Provide the (X, Y) coordinate of the cell's center where the given text is located.  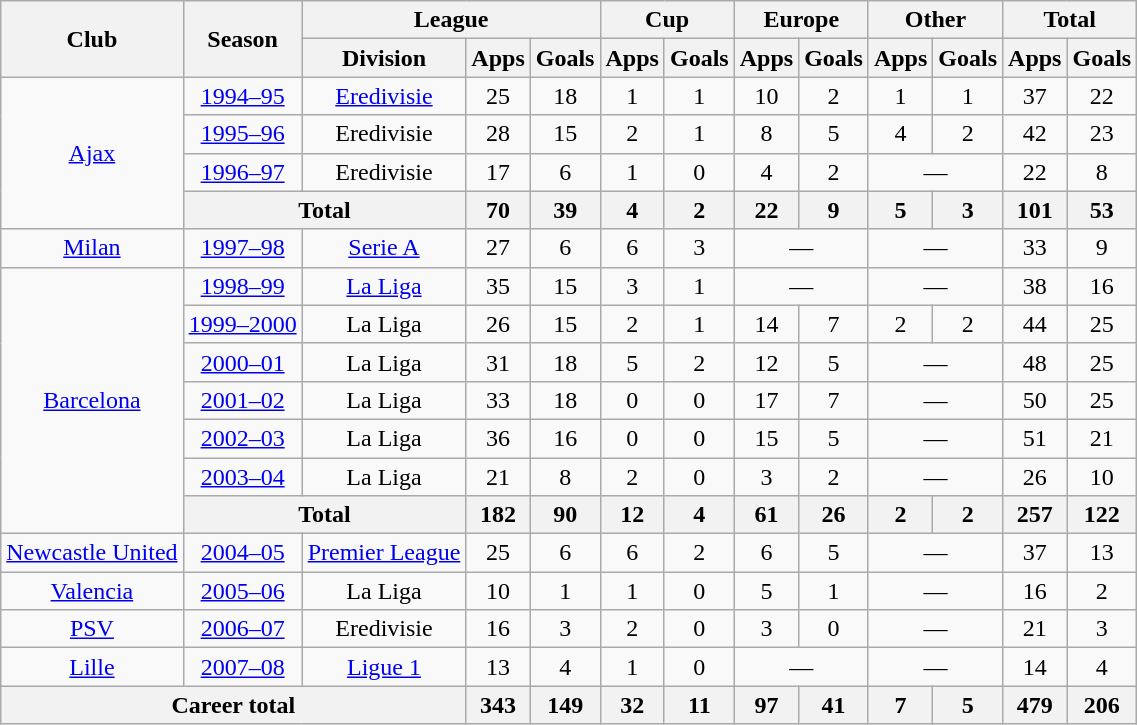
2006–07 (242, 629)
Serie A (384, 248)
Milan (92, 248)
479 (1035, 705)
1998–99 (242, 286)
2004–05 (242, 553)
149 (565, 705)
38 (1035, 286)
101 (1035, 210)
League (451, 20)
31 (498, 362)
Premier League (384, 553)
50 (1035, 400)
2001–02 (242, 400)
2002–03 (242, 438)
27 (498, 248)
36 (498, 438)
1999–2000 (242, 324)
2003–04 (242, 477)
Newcastle United (92, 553)
2000–01 (242, 362)
39 (565, 210)
Ligue 1 (384, 667)
41 (834, 705)
90 (565, 515)
51 (1035, 438)
35 (498, 286)
Division (384, 58)
97 (766, 705)
28 (498, 134)
42 (1035, 134)
Season (242, 39)
206 (1102, 705)
48 (1035, 362)
Barcelona (92, 400)
2005–06 (242, 591)
Club (92, 39)
1997–98 (242, 248)
Europe (801, 20)
70 (498, 210)
61 (766, 515)
Valencia (92, 591)
Career total (234, 705)
122 (1102, 515)
1994–95 (242, 96)
1995–96 (242, 134)
182 (498, 515)
257 (1035, 515)
2007–08 (242, 667)
23 (1102, 134)
PSV (92, 629)
1996–97 (242, 172)
Lille (92, 667)
343 (498, 705)
Ajax (92, 153)
32 (632, 705)
11 (699, 705)
44 (1035, 324)
Other (935, 20)
Cup (667, 20)
53 (1102, 210)
